Return [x, y] of the center of cell containing provided text 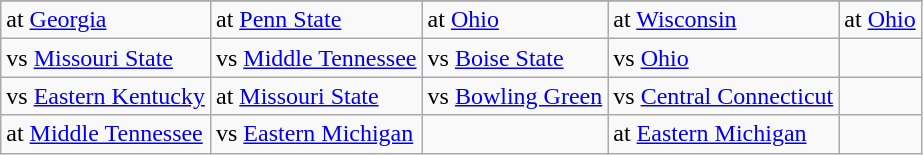
vs Eastern Kentucky [106, 96]
at Eastern Michigan [724, 134]
at Georgia [106, 20]
at Wisconsin [724, 20]
at Penn State [316, 20]
vs Missouri State [106, 58]
vs Boise State [515, 58]
vs Central Connecticut [724, 96]
vs Bowling Green [515, 96]
at Middle Tennessee [106, 134]
vs Ohio [724, 58]
vs Eastern Michigan [316, 134]
vs Middle Tennessee [316, 58]
at Missouri State [316, 96]
